Return [x, y] of the center of cell containing provided text 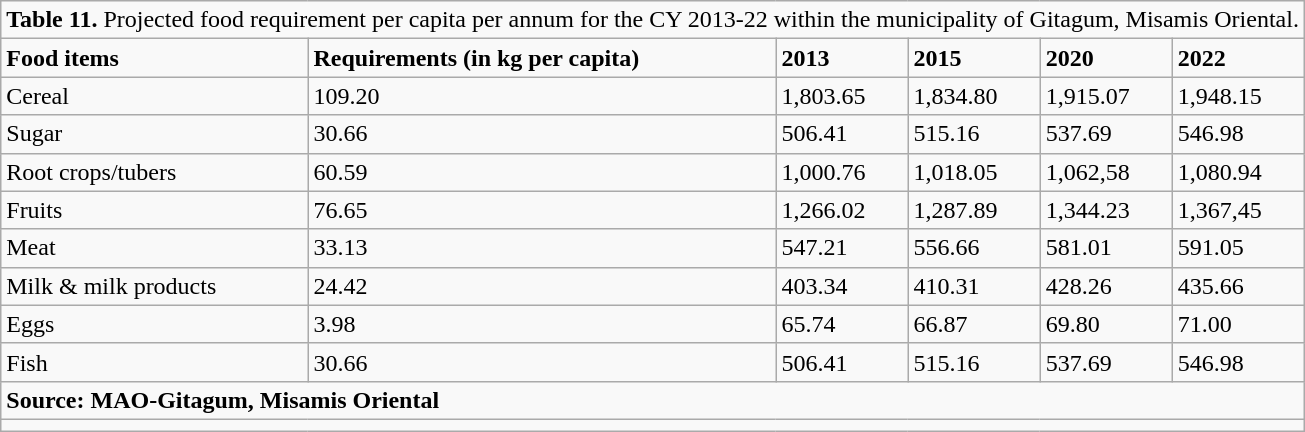
547.21 [842, 248]
Fish [154, 362]
Meat [154, 248]
Table 11. Projected food requirement per capita per annum for the CY 2013-22 within the municipality of Gitagum, Misamis Oriental. [653, 20]
3.98 [542, 324]
2022 [1238, 58]
591.05 [1238, 248]
1,367,45 [1238, 210]
1,080.94 [1238, 172]
1,266.02 [842, 210]
Sugar [154, 134]
581.01 [1106, 248]
2013 [842, 58]
435.66 [1238, 286]
Fruits [154, 210]
2015 [974, 58]
33.13 [542, 248]
76.65 [542, 210]
24.42 [542, 286]
71.00 [1238, 324]
1,000.76 [842, 172]
Requirements (in kg per capita) [542, 58]
66.87 [974, 324]
Food items [154, 58]
1,062,58 [1106, 172]
410.31 [974, 286]
1,834.80 [974, 96]
2020 [1106, 58]
109.20 [542, 96]
1,915.07 [1106, 96]
1,948.15 [1238, 96]
65.74 [842, 324]
Milk & milk products [154, 286]
Source: MAO-Gitagum, Misamis Oriental [653, 400]
556.66 [974, 248]
Eggs [154, 324]
Cereal [154, 96]
1,287.89 [974, 210]
60.59 [542, 172]
69.80 [1106, 324]
428.26 [1106, 286]
1,018.05 [974, 172]
403.34 [842, 286]
Root crops/tubers [154, 172]
1,803.65 [842, 96]
1,344.23 [1106, 210]
